Locate the cell with the specified text and output its [X, Y] center coordinate. 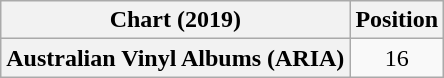
Australian Vinyl Albums (ARIA) [176, 58]
Position [397, 20]
16 [397, 58]
Chart (2019) [176, 20]
